Identify which cell holds the provided text, then report its [x, y] central coordinate. 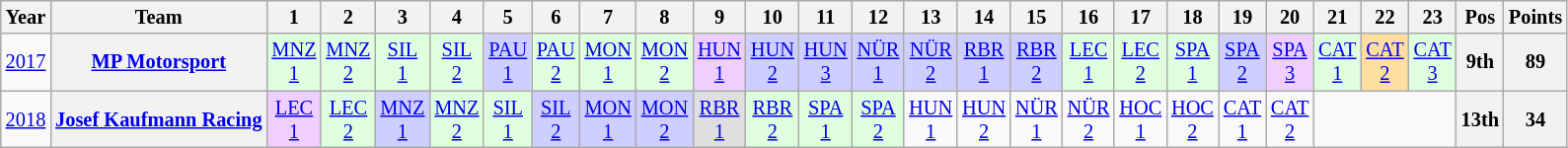
13 [931, 17]
SPA3 [1290, 62]
9th [1480, 62]
13th [1480, 119]
11 [826, 17]
Josef Kaufmann Racing [158, 119]
14 [984, 17]
19 [1242, 17]
21 [1337, 17]
10 [773, 17]
2017 [26, 62]
2018 [26, 119]
12 [878, 17]
Year [26, 17]
7 [608, 17]
HOC2 [1192, 119]
PAU1 [507, 62]
17 [1141, 17]
HUN3 [826, 62]
Team [158, 17]
16 [1089, 17]
89 [1535, 62]
15 [1036, 17]
CAT3 [1433, 62]
4 [456, 17]
18 [1192, 17]
3 [403, 17]
HOC1 [1141, 119]
5 [507, 17]
22 [1384, 17]
6 [557, 17]
Pos [1480, 17]
9 [719, 17]
Points [1535, 17]
34 [1535, 119]
1 [294, 17]
20 [1290, 17]
2 [347, 17]
PAU2 [557, 62]
MP Motorsport [158, 62]
23 [1433, 17]
8 [665, 17]
